Capture the cell that displays the provided text and extract its [X, Y] central coordinate. 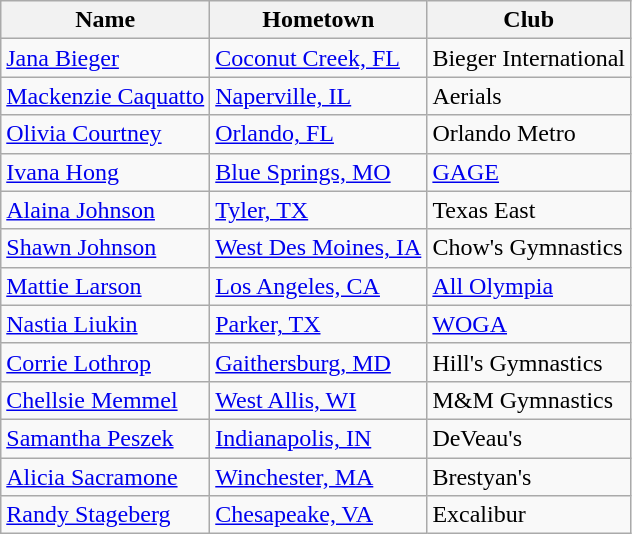
Naperville, IL [318, 96]
Chellsie Memmel [106, 400]
Mattie Larson [106, 286]
M&M Gymnastics [529, 400]
Gaithersburg, MD [318, 362]
Hill's Gymnastics [529, 362]
Shawn Johnson [106, 248]
DeVeau's [529, 438]
Blue Springs, MO [318, 172]
Bieger International [529, 58]
Chesapeake, VA [318, 515]
Winchester, MA [318, 477]
Name [106, 20]
Parker, TX [318, 324]
Tyler, TX [318, 210]
GAGE [529, 172]
Excalibur [529, 515]
Corrie Lothrop [106, 362]
Jana Bieger [106, 58]
West Des Moines, IA [318, 248]
Alicia Sacramone [106, 477]
Orlando, FL [318, 134]
All Olympia [529, 286]
Nastia Liukin [106, 324]
Coconut Creek, FL [318, 58]
Brestyan's [529, 477]
Texas East [529, 210]
Hometown [318, 20]
Chow's Gymnastics [529, 248]
Olivia Courtney [106, 134]
Randy Stageberg [106, 515]
Samantha Peszek [106, 438]
Indianapolis, IN [318, 438]
Aerials [529, 96]
Mackenzie Caquatto [106, 96]
Club [529, 20]
WOGA [529, 324]
Ivana Hong [106, 172]
Los Angeles, CA [318, 286]
Orlando Metro [529, 134]
Alaina Johnson [106, 210]
West Allis, WI [318, 400]
